Identify which cell holds the provided text, then report its [x, y] central coordinate. 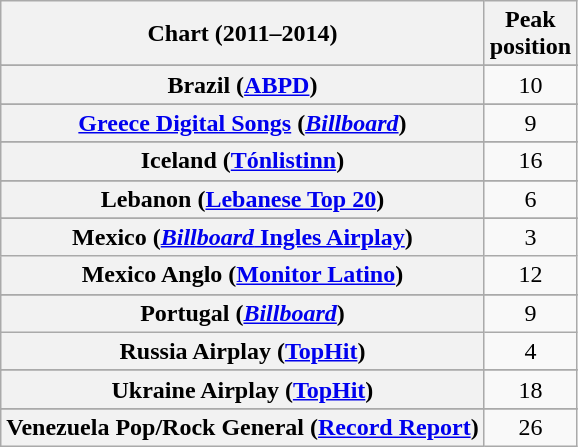
Iceland (Tónlistinn) [242, 161]
10 [530, 85]
6 [530, 199]
Lebanon (Lebanese Top 20) [242, 199]
3 [530, 237]
Ukraine Airplay (TopHit) [242, 389]
Brazil (ABPD) [242, 85]
Russia Airplay (TopHit) [242, 351]
Venezuela Pop/Rock General (Record Report) [242, 427]
Mexico Anglo (Monitor Latino) [242, 275]
4 [530, 351]
16 [530, 161]
Greece Digital Songs (Billboard) [242, 123]
12 [530, 275]
18 [530, 389]
Peakposition [530, 34]
Chart (2011–2014) [242, 34]
Mexico (Billboard Ingles Airplay) [242, 237]
26 [530, 427]
Portugal (Billboard) [242, 313]
